Find where the given text appears and provide that cell's center as [x, y] coordinate. 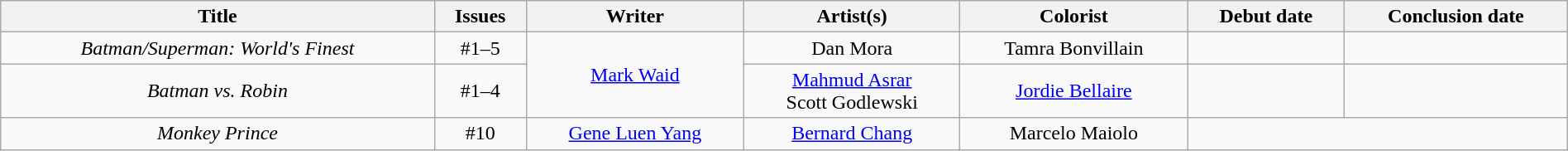
Debut date [1266, 17]
Marcelo Maiolo [1073, 134]
Dan Mora [852, 48]
Bernard Chang [852, 134]
Mark Waid [635, 75]
#1–5 [480, 48]
Conclusion date [1456, 17]
Issues [480, 17]
Batman vs. Robin [218, 91]
Writer [635, 17]
#10 [480, 134]
Jordie Bellaire [1073, 91]
Mahmud AsrarScott Godlewski [852, 91]
Tamra Bonvillain [1073, 48]
Batman/Superman: World's Finest [218, 48]
Gene Luen Yang [635, 134]
Artist(s) [852, 17]
#1–4 [480, 91]
Monkey Prince [218, 134]
Title [218, 17]
Colorist [1073, 17]
